Scan for the cell matching the given text and deliver its [X, Y] coordinate at center. 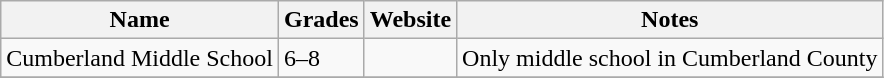
Only middle school in Cumberland County [670, 58]
Cumberland Middle School [140, 58]
Grades [321, 20]
Name [140, 20]
Notes [670, 20]
Website [410, 20]
6–8 [321, 58]
